Capture the cell that displays the provided text and extract its (x, y) central coordinate. 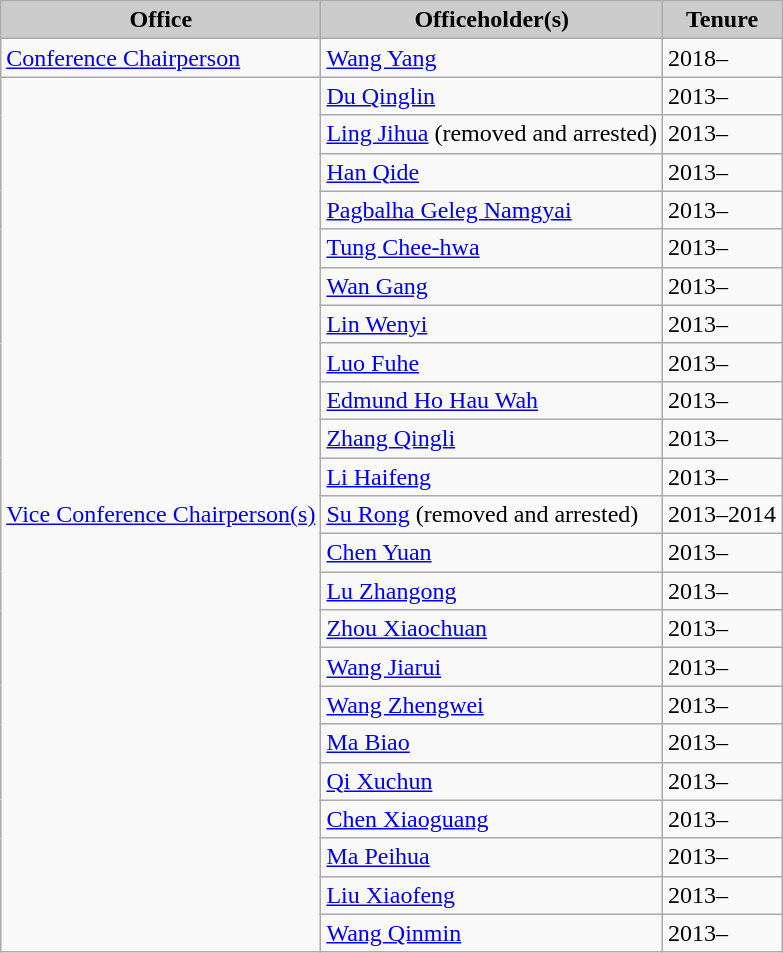
Pagbalha Geleg Namgyai (492, 210)
Chen Xiaoguang (492, 819)
Wang Yang (492, 58)
Lin Wenyi (492, 324)
Liu Xiaofeng (492, 895)
Li Haifeng (492, 477)
Zhang Qingli (492, 438)
Tung Chee-hwa (492, 248)
Ma Peihua (492, 857)
Su Rong (removed and arrested) (492, 515)
Du Qinglin (492, 96)
Chen Yuan (492, 553)
Ling Jihua (removed and arrested) (492, 134)
Officeholder(s) (492, 20)
Han Qide (492, 172)
Wang Jiarui (492, 667)
Wan Gang (492, 286)
Wang Zhengwei (492, 705)
Qi Xuchun (492, 781)
Wang Qinmin (492, 933)
Zhou Xiaochuan (492, 629)
Edmund Ho Hau Wah (492, 400)
2013–2014 (722, 515)
Conference Chairperson (161, 58)
2018– (722, 58)
Tenure (722, 20)
Vice Conference Chairperson(s) (161, 514)
Luo Fuhe (492, 362)
Office (161, 20)
Lu Zhangong (492, 591)
Ma Biao (492, 743)
